Identify which cell holds the provided text, then report its [x, y] central coordinate. 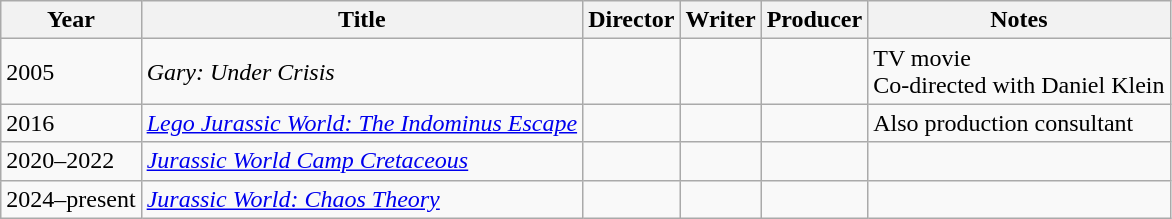
Gary: Under Crisis [362, 72]
2016 [71, 123]
TV movieCo-directed with Daniel Klein [1019, 72]
Producer [814, 20]
Title [362, 20]
Writer [720, 20]
Notes [1019, 20]
2005 [71, 72]
Director [632, 20]
Also production consultant [1019, 123]
2024–present [71, 199]
Year [71, 20]
Jurassic World Camp Cretaceous [362, 161]
Lego Jurassic World: The Indominus Escape [362, 123]
2020–2022 [71, 161]
Jurassic World: Chaos Theory [362, 199]
